Locate the cell with the specified text and output its [x, y] center coordinate. 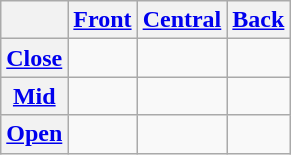
Open [34, 134]
Central [182, 20]
Close [34, 58]
Back [258, 20]
Front [102, 20]
Mid [34, 96]
